Pinpoint the cell where the given text exists, returning its (x, y) midpoint coordinate. 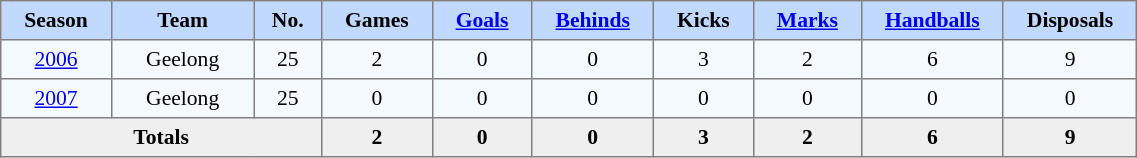
Kicks (703, 20)
Goals (482, 20)
Team (182, 20)
Handballs (932, 20)
2007 (56, 98)
Disposals (1070, 20)
Marks (807, 20)
2006 (56, 60)
Behinds (592, 20)
Games (378, 20)
Season (56, 20)
No. (288, 20)
Totals (162, 138)
